Identify which cell holds the provided text, then report its [x, y] central coordinate. 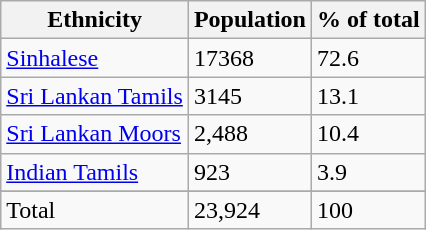
3145 [250, 96]
Indian Tamils [95, 172]
23,924 [250, 210]
Total [95, 210]
Sinhalese [95, 58]
2,488 [250, 134]
% of total [368, 20]
100 [368, 210]
10.4 [368, 134]
13.1 [368, 96]
17368 [250, 58]
Sri Lankan Tamils [95, 96]
Population [250, 20]
3.9 [368, 172]
Ethnicity [95, 20]
72.6 [368, 58]
Sri Lankan Moors [95, 134]
923 [250, 172]
